Provide the (x, y) coordinate of the cell's center where the given text is located.  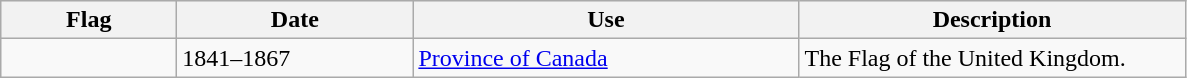
Flag (89, 20)
The Flag of the United Kingdom. (992, 58)
Date (295, 20)
Use (606, 20)
Province of Canada (606, 58)
Description (992, 20)
1841–1867 (295, 58)
